Output the [x, y] coordinate of the center of the cell containing the given text.  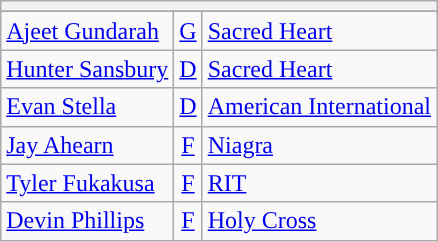
Niagra [319, 145]
Jay Ahearn [88, 145]
American International [319, 107]
Hunter Sansbury [88, 69]
Holy Cross [319, 221]
Tyler Fukakusa [88, 183]
Ajeet Gundarah [88, 31]
Devin Phillips [88, 221]
RIT [319, 183]
G [188, 31]
Evan Stella [88, 107]
